Extract the [x, y] coordinate from the center of the cell holding the provided text.  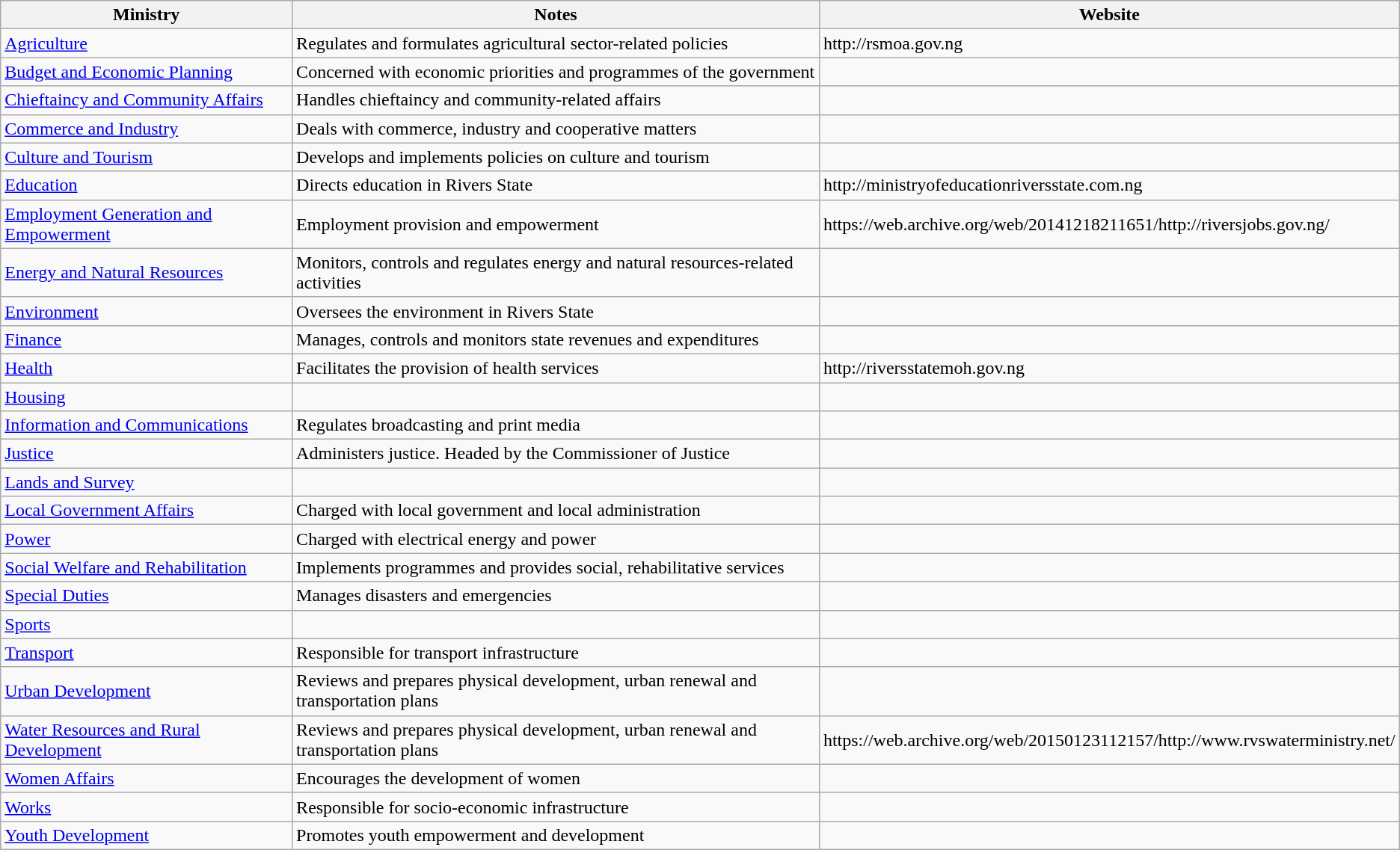
Health [147, 368]
Employment Generation and Empowerment [147, 224]
Finance [147, 339]
Local Government Affairs [147, 511]
http://rsmoa.gov.ng [1109, 43]
Notes [556, 15]
Regulates broadcasting and print media [556, 425]
Manages disasters and emergencies [556, 596]
Environment [147, 311]
Sports [147, 624]
https://web.archive.org/web/20141218211651/http://riversjobs.gov.ng/ [1109, 224]
Justice [147, 454]
Concerned with economic priorities and programmes of the government [556, 72]
Responsible for socio-economic infrastructure [556, 807]
Responsible for transport infrastructure [556, 653]
https://web.archive.org/web/20150123112157/http://www.rvswaterministry.net/ [1109, 740]
Women Affairs [147, 778]
Agriculture [147, 43]
http://riversstatemoh.gov.ng [1109, 368]
Urban Development [147, 691]
Oversees the environment in Rivers State [556, 311]
Directs education in Rivers State [556, 185]
Water Resources and Rural Development [147, 740]
Energy and Natural Resources [147, 272]
Handles chieftaincy and community-related affairs [556, 100]
Website [1109, 15]
Education [147, 185]
Chieftaincy and Community Affairs [147, 100]
Charged with local government and local administration [556, 511]
Commerce and Industry [147, 129]
Social Welfare and Rehabilitation [147, 567]
Manages, controls and monitors state revenues and expenditures [556, 339]
Housing [147, 397]
Lands and Survey [147, 482]
Ministry [147, 15]
Works [147, 807]
Administers justice. Headed by the Commissioner of Justice [556, 454]
Employment provision and empowerment [556, 224]
http://ministryofeducationriversstate.com.ng [1109, 185]
Facilitates the provision of health services [556, 368]
Encourages the development of women [556, 778]
Budget and Economic Planning [147, 72]
Special Duties [147, 596]
Monitors, controls and regulates energy and natural resources-related activities [556, 272]
Power [147, 539]
Implements programmes and provides social, rehabilitative services [556, 567]
Promotes youth empowerment and development [556, 835]
Regulates and formulates agricultural sector-related policies [556, 43]
Youth Development [147, 835]
Transport [147, 653]
Charged with electrical energy and power [556, 539]
Information and Communications [147, 425]
Deals with commerce, industry and cooperative matters [556, 129]
Develops and implements policies on culture and tourism [556, 157]
Culture and Tourism [147, 157]
